Output the (x, y) coordinate of the center of the cell containing the given text.  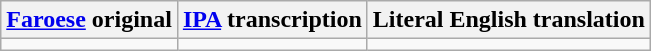
Literal English translation (508, 20)
Faroese original (90, 20)
IPA transcription (272, 20)
